Return (X, Y) of the center of cell containing provided text 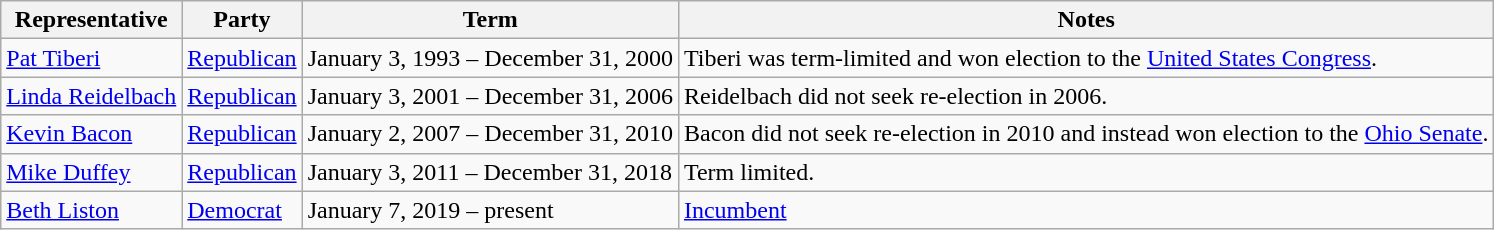
Term limited. (1086, 172)
Representative (92, 20)
January 3, 1993 – December 31, 2000 (490, 58)
Incumbent (1086, 210)
Democrat (242, 210)
Beth Liston (92, 210)
Pat Tiberi (92, 58)
January 7, 2019 – present (490, 210)
Mike Duffey (92, 172)
Reidelbach did not seek re-election in 2006. (1086, 96)
January 3, 2001 – December 31, 2006 (490, 96)
Linda Reidelbach (92, 96)
Term (490, 20)
January 3, 2011 – December 31, 2018 (490, 172)
Bacon did not seek re-election in 2010 and instead won election to the Ohio Senate. (1086, 134)
January 2, 2007 – December 31, 2010 (490, 134)
Notes (1086, 20)
Kevin Bacon (92, 134)
Tiberi was term-limited and won election to the United States Congress. (1086, 58)
Party (242, 20)
